Search for the cell housing the specified text and yield its (X, Y) center coordinate. 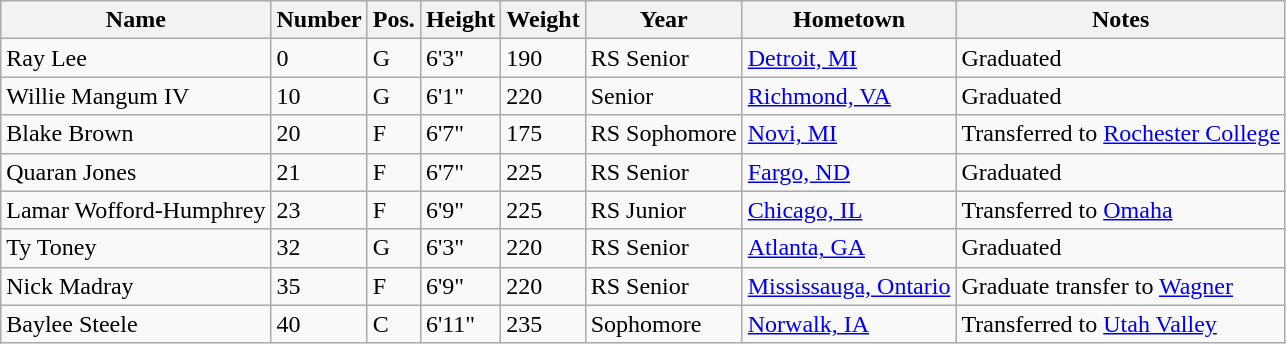
Richmond, VA (849, 96)
23 (319, 210)
32 (319, 248)
Sophomore (664, 324)
Novi, MI (849, 134)
Detroit, MI (849, 58)
40 (319, 324)
35 (319, 286)
Baylee Steele (136, 324)
Nick Madray (136, 286)
Transferred to Utah Valley (1120, 324)
C (394, 324)
Quaran Jones (136, 172)
Fargo, ND (849, 172)
10 (319, 96)
Transferred to Omaha (1120, 210)
Senior (664, 96)
Weight (543, 20)
RS Junior (664, 210)
Notes (1120, 20)
Pos. (394, 20)
21 (319, 172)
0 (319, 58)
175 (543, 134)
6'11" (460, 324)
235 (543, 324)
Year (664, 20)
Ty Toney (136, 248)
Blake Brown (136, 134)
190 (543, 58)
Hometown (849, 20)
Number (319, 20)
Norwalk, IA (849, 324)
Graduate transfer to Wagner (1120, 286)
6'1" (460, 96)
Mississauga, Ontario (849, 286)
Transferred to Rochester College (1120, 134)
Name (136, 20)
20 (319, 134)
Lamar Wofford-Humphrey (136, 210)
Chicago, IL (849, 210)
Atlanta, GA (849, 248)
Height (460, 20)
RS Sophomore (664, 134)
Ray Lee (136, 58)
Willie Mangum IV (136, 96)
